Output the (x, y) coordinate of the center of the cell containing the given text.  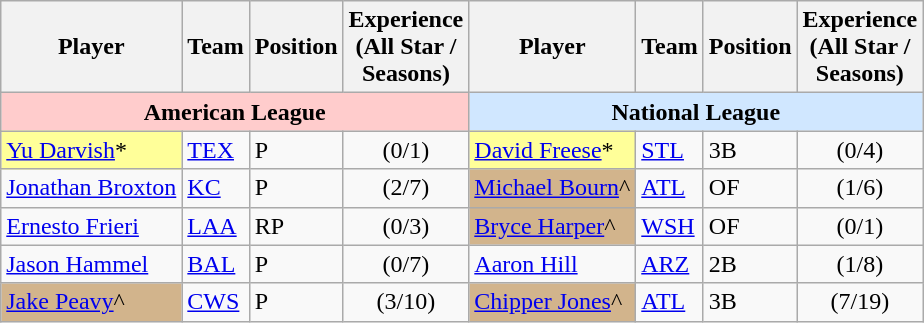
Bryce Harper^ (552, 226)
Chipper Jones^ (552, 302)
Michael Bourn^ (552, 188)
(3/10) (406, 302)
National League (696, 112)
American League (235, 112)
Jonathan Broxton (92, 188)
(1/8) (860, 264)
STL (670, 150)
(0/3) (406, 226)
Ernesto Frieri (92, 226)
2B (750, 264)
Jason Hammel (92, 264)
KC (216, 188)
(0/7) (406, 264)
CWS (216, 302)
LAA (216, 226)
(2/7) (406, 188)
ARZ (670, 264)
(1/6) (860, 188)
David Freese* (552, 150)
WSH (670, 226)
Yu Darvish* (92, 150)
RP (296, 226)
BAL (216, 264)
Jake Peavy^ (92, 302)
(0/4) (860, 150)
(7/19) (860, 302)
Aaron Hill (552, 264)
TEX (216, 150)
